Identify which cell holds the provided text, then report its (X, Y) central coordinate. 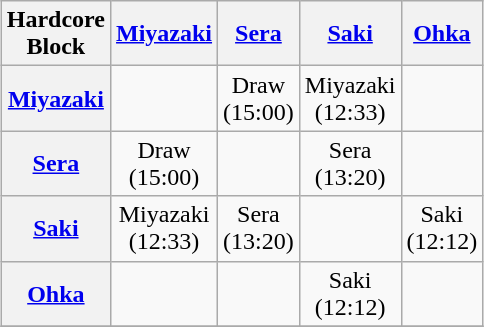
Hardcore Block (56, 34)
